Determine the (X, Y) coordinate at the center of the cell enclosing the given text.  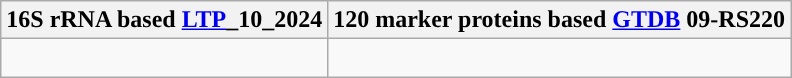
120 marker proteins based GTDB 09-RS220 (560, 20)
16S rRNA based LTP_10_2024 (164, 20)
